Return the [x, y] coordinate for the center point of the cell that contains the specified text.  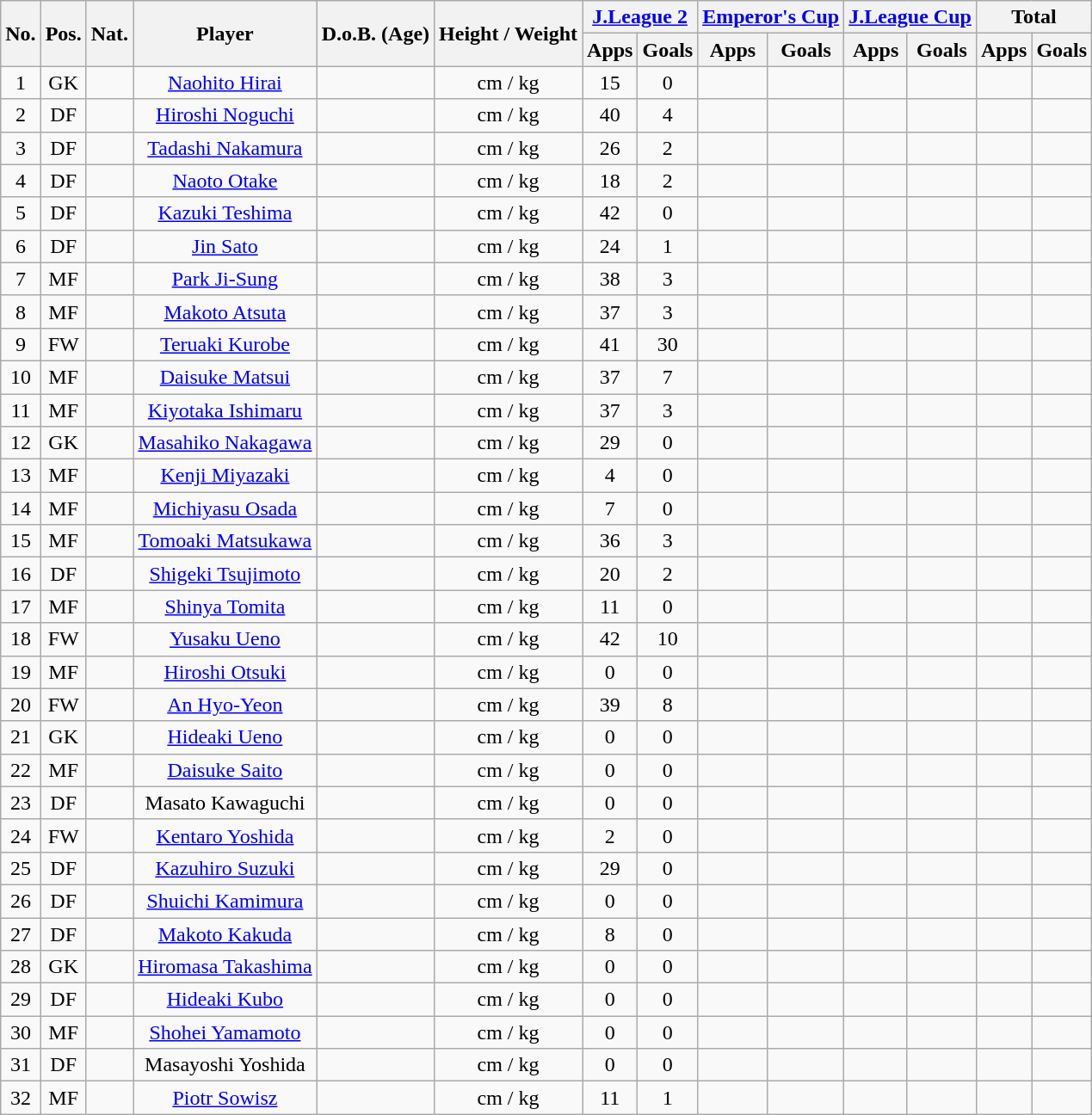
40 [610, 115]
Yusaku Ueno [225, 639]
D.o.B. (Age) [375, 34]
J.League Cup [910, 17]
23 [21, 803]
No. [21, 34]
Makoto Kakuda [225, 933]
Masato Kawaguchi [225, 803]
Daisuke Saito [225, 770]
Shigeki Tsujimoto [225, 574]
J.League 2 [640, 17]
Tadashi Nakamura [225, 148]
25 [21, 868]
Jin Sato [225, 246]
41 [610, 344]
32 [21, 1098]
5 [21, 213]
Player [225, 34]
Hideaki Kubo [225, 1000]
Kenji Miyazaki [225, 476]
39 [610, 705]
Naoto Otake [225, 181]
Daisuke Matsui [225, 377]
Kentaro Yoshida [225, 835]
Tomoaki Matsukawa [225, 541]
31 [21, 1065]
21 [21, 737]
12 [21, 443]
Park Ji-Sung [225, 279]
Shohei Yamamoto [225, 1032]
6 [21, 246]
Hiroshi Otsuki [225, 672]
Hiromasa Takashima [225, 967]
Total [1033, 17]
28 [21, 967]
27 [21, 933]
14 [21, 508]
38 [610, 279]
17 [21, 607]
Hiroshi Noguchi [225, 115]
Masayoshi Yoshida [225, 1065]
Masahiko Nakagawa [225, 443]
22 [21, 770]
9 [21, 344]
Naohito Hirai [225, 83]
Teruaki Kurobe [225, 344]
Pos. [64, 34]
Michiyasu Osada [225, 508]
Shinya Tomita [225, 607]
19 [21, 672]
13 [21, 476]
Piotr Sowisz [225, 1098]
36 [610, 541]
Hideaki Ueno [225, 737]
16 [21, 574]
Makoto Atsuta [225, 311]
Shuichi Kamimura [225, 901]
Kazuki Teshima [225, 213]
An Hyo-Yeon [225, 705]
Kiyotaka Ishimaru [225, 410]
Height / Weight [509, 34]
Kazuhiro Suzuki [225, 868]
Emperor's Cup [771, 17]
Nat. [109, 34]
